Output the [X, Y] coordinate of the center of the cell containing the given text.  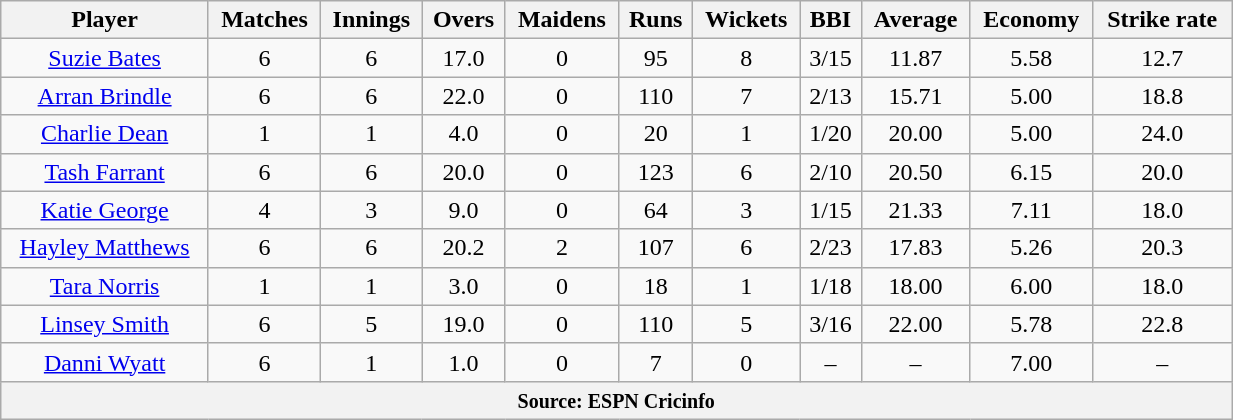
Runs [656, 20]
24.0 [1162, 134]
2 [562, 248]
7.11 [1032, 210]
22.0 [464, 96]
22.00 [915, 324]
Tara Norris [105, 286]
12.7 [1162, 58]
4.0 [464, 134]
17.0 [464, 58]
3/16 [831, 324]
18 [656, 286]
9.0 [464, 210]
18.8 [1162, 96]
Economy [1032, 20]
17.83 [915, 248]
95 [656, 58]
5.78 [1032, 324]
Danni Wyatt [105, 362]
Charlie Dean [105, 134]
18.00 [915, 286]
Linsey Smith [105, 324]
Player [105, 20]
Innings [372, 20]
Strike rate [1162, 20]
20 [656, 134]
Katie George [105, 210]
22.8 [1162, 324]
64 [656, 210]
Arran Brindle [105, 96]
7.00 [1032, 362]
21.33 [915, 210]
Tash Farrant [105, 172]
1/15 [831, 210]
6.15 [1032, 172]
Average [915, 20]
15.71 [915, 96]
20.00 [915, 134]
3.0 [464, 286]
1/18 [831, 286]
Hayley Matthews [105, 248]
20.3 [1162, 248]
6.00 [1032, 286]
2/13 [831, 96]
4 [264, 210]
107 [656, 248]
2/10 [831, 172]
Matches [264, 20]
1.0 [464, 362]
2/23 [831, 248]
123 [656, 172]
20.2 [464, 248]
5.58 [1032, 58]
BBI [831, 20]
3/15 [831, 58]
Source: ESPN Cricinfo [616, 400]
Suzie Bates [105, 58]
19.0 [464, 324]
Wickets [746, 20]
8 [746, 58]
20.50 [915, 172]
11.87 [915, 58]
Overs [464, 20]
1/20 [831, 134]
Maidens [562, 20]
5.26 [1032, 248]
